Pinpoint the cell where the given text exists, returning its (X, Y) midpoint coordinate. 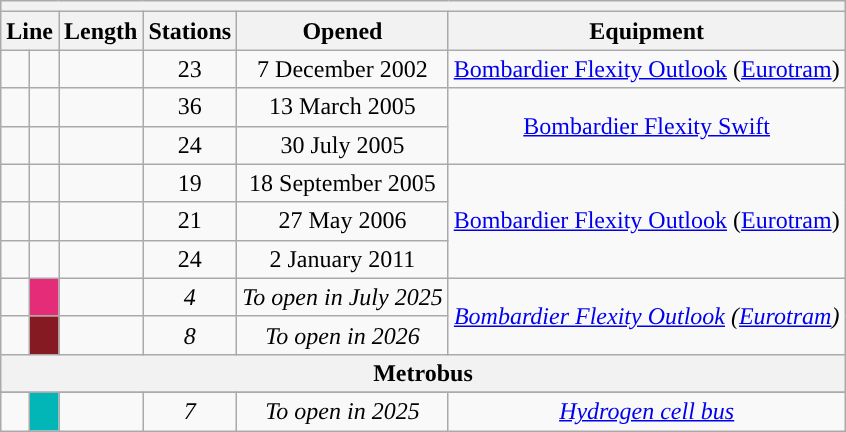
To open in July 2025 (343, 297)
27 May 2006 (343, 221)
Length (100, 31)
21 (190, 221)
Stations (190, 31)
To open in 2026 (343, 335)
19 (190, 183)
13 March 2005 (343, 107)
4 (190, 297)
30 July 2005 (343, 145)
2 January 2011 (343, 259)
Hydrogen cell bus (646, 411)
8 (190, 335)
To open in 2025 (343, 411)
36 (190, 107)
Metrobus (423, 373)
Equipment (646, 31)
Line (30, 31)
7 (190, 411)
7 December 2002 (343, 69)
Opened (343, 31)
Bombardier Flexity Swift (646, 126)
18 September 2005 (343, 183)
23 (190, 69)
